Return the [X, Y] coordinate for the center point of the cell that contains the specified text.  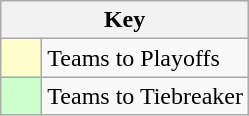
Teams to Playoffs [146, 58]
Key [125, 20]
Teams to Tiebreaker [146, 96]
